Locate the cell with the specified text and output its [X, Y] center coordinate. 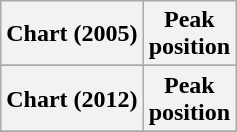
Chart (2005) [72, 34]
Chart (2012) [72, 98]
